Capture the cell that displays the provided text and extract its [X, Y] central coordinate. 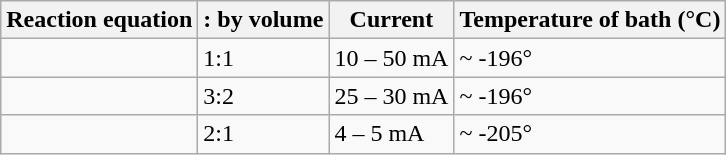
Reaction equation [100, 20]
1:1 [264, 58]
25 – 30 mA [392, 96]
~ -205° [590, 134]
10 – 50 mA [392, 58]
: by volume [264, 20]
Temperature of bath (°C) [590, 20]
3:2 [264, 96]
Current [392, 20]
2:1 [264, 134]
4 – 5 mA [392, 134]
